Extract the [X, Y] coordinate from the center of the cell holding the provided text.  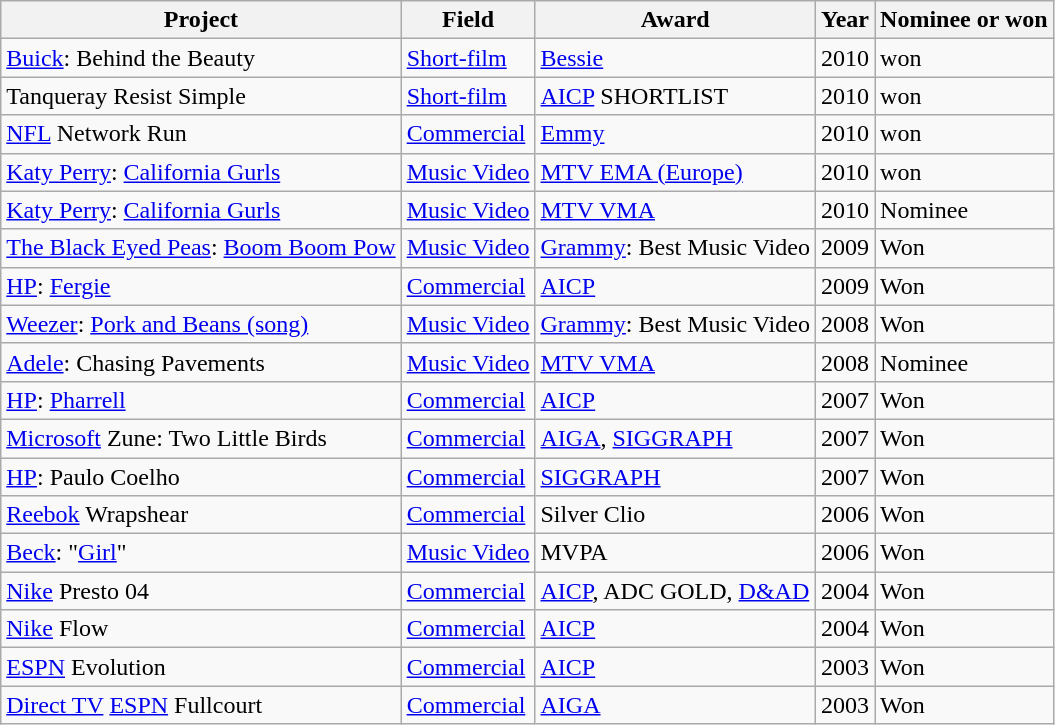
Year [844, 20]
Project [201, 20]
Adele: Chasing Pavements [201, 362]
SIGGRAPH [675, 477]
Beck: "Girl" [201, 553]
Weezer: Pork and Beans (song) [201, 324]
Tanqueray Resist Simple [201, 96]
Emmy [675, 134]
Nike Flow [201, 629]
HP: Paulo Coelho [201, 477]
NFL Network Run [201, 134]
Buick: Behind the Beauty [201, 58]
Reebok Wrapshear [201, 515]
MVPA [675, 553]
HP: Fergie [201, 286]
HP: Pharrell [201, 400]
Award [675, 20]
Bessie [675, 58]
The Black Eyed Peas: Boom Boom Pow [201, 248]
Field [468, 20]
ESPN Evolution [201, 667]
Direct TV ESPN Fullcourt [201, 705]
Silver Clio [675, 515]
AICP SHORTLIST [675, 96]
MTV EMA (Europe) [675, 172]
AIGA [675, 705]
Nominee or won [964, 20]
Nike Presto 04 [201, 591]
AIGA, SIGGRAPH [675, 438]
Microsoft Zune: Two Little Birds [201, 438]
AICP, ADC GOLD, D&AD [675, 591]
